Detect which cell encompasses the target text, then output its [x, y] center coordinate. 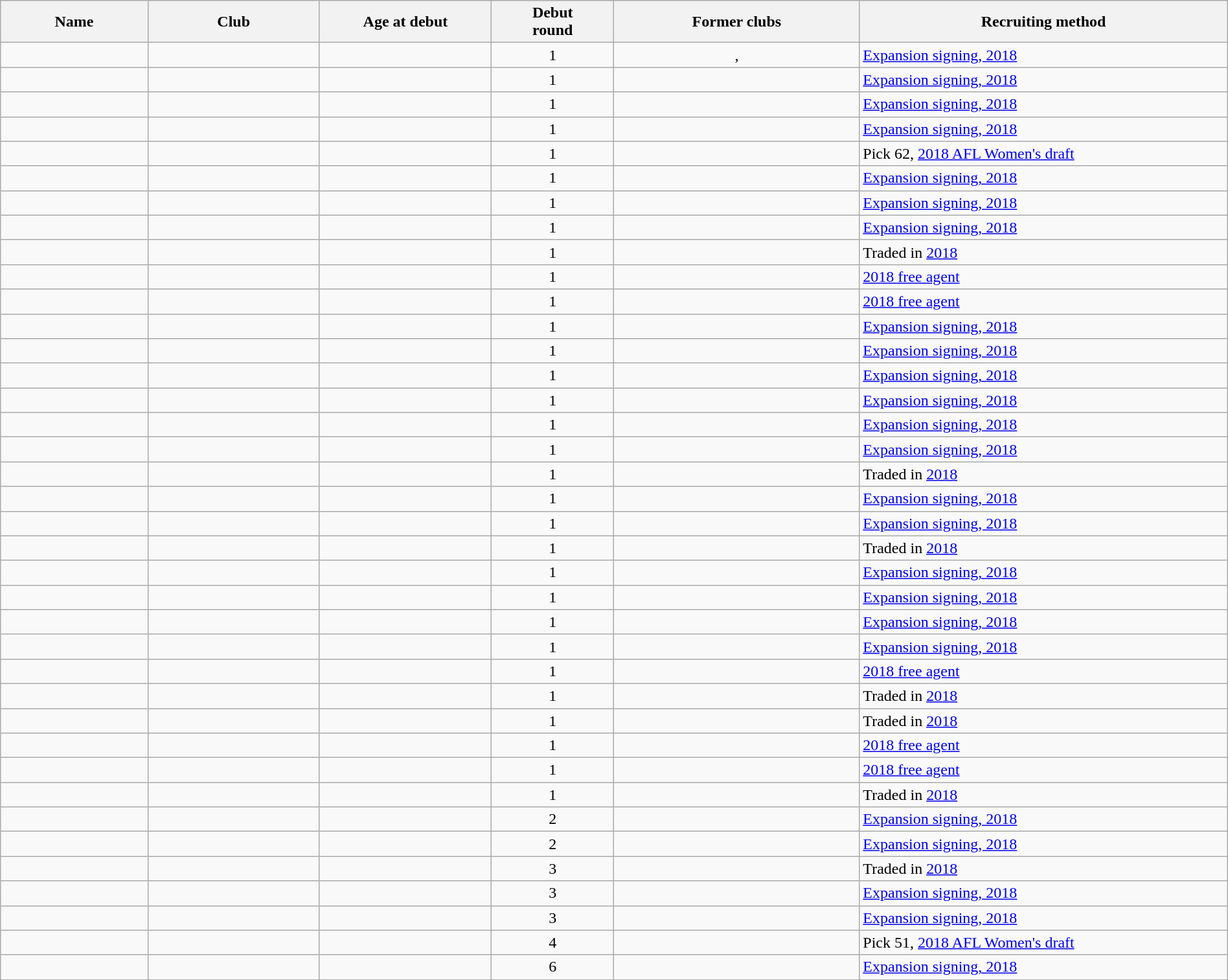
Former clubs [737, 22]
6 [553, 967]
Recruiting method [1043, 22]
Club [233, 22]
Age at debut [405, 22]
Debutround [553, 22]
Pick 62, 2018 AFL Women's draft [1043, 154]
, [737, 55]
Name [74, 22]
Pick 51, 2018 AFL Women's draft [1043, 942]
4 [553, 942]
